Provide the [x, y] coordinate of the cell's center where the given text is located.  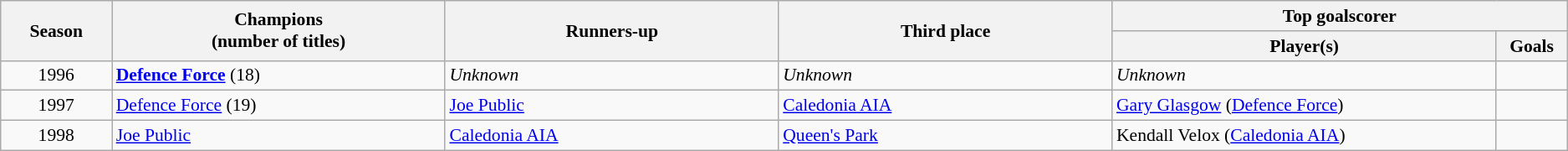
Defence Force (19) [279, 106]
1998 [57, 136]
1996 [57, 75]
Third place [945, 30]
Gary Glasgow (Defence Force) [1305, 106]
Kendall Velox (Caledonia AIA) [1305, 136]
Player(s) [1305, 46]
Defence Force (18) [279, 75]
Goals [1531, 46]
Champions(number of titles) [279, 30]
Top goalscorer [1340, 16]
Runners-up [612, 30]
Season [57, 30]
Queen's Park [945, 136]
1997 [57, 106]
